Output the [x, y] coordinate of the center of the cell containing the given text.  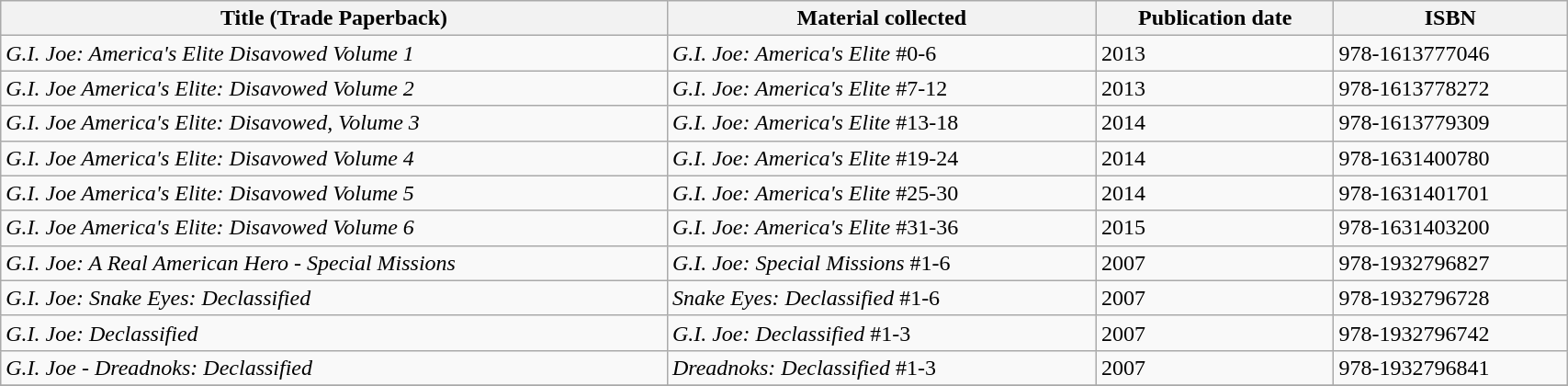
978-1932796841 [1450, 368]
Dreadnoks: Declassified #1-3 [882, 368]
Snake Eyes: Declassified #1-6 [882, 298]
G.I. Joe America's Elite: Disavowed Volume 2 [334, 88]
Publication date [1214, 18]
Title (Trade Paperback) [334, 18]
2015 [1214, 228]
G.I. Joe: America's Elite #31-36 [882, 228]
G.I. Joe: America's Elite Disavowed Volume 1 [334, 53]
G.I. Joe America's Elite: Disavowed, Volume 3 [334, 123]
G.I. Joe: America's Elite #0-6 [882, 53]
G.I. Joe: America's Elite #13-18 [882, 123]
G.I. Joe America's Elite: Disavowed Volume 5 [334, 193]
ISBN [1450, 18]
978-1932796742 [1450, 333]
G.I. Joe: America's Elite #19-24 [882, 158]
978-1932796827 [1450, 263]
G.I. Joe: Declassified [334, 333]
978-1613779309 [1450, 123]
978-1613778272 [1450, 88]
G.I. Joe: Declassified #1-3 [882, 333]
G.I. Joe: Special Missions #1-6 [882, 263]
G.I. Joe America's Elite: Disavowed Volume 4 [334, 158]
978-1932796728 [1450, 298]
G.I. Joe: America's Elite #7-12 [882, 88]
978-1631403200 [1450, 228]
G.I. Joe: America's Elite #25-30 [882, 193]
G.I. Joe America's Elite: Disavowed Volume 6 [334, 228]
978-1631400780 [1450, 158]
Material collected [882, 18]
G.I. Joe: Snake Eyes: Declassified [334, 298]
978-1631401701 [1450, 193]
978-1613777046 [1450, 53]
G.I. Joe: A Real American Hero - Special Missions [334, 263]
G.I. Joe - Dreadnoks: Declassified [334, 368]
